Capture the cell that displays the provided text and extract its [x, y] central coordinate. 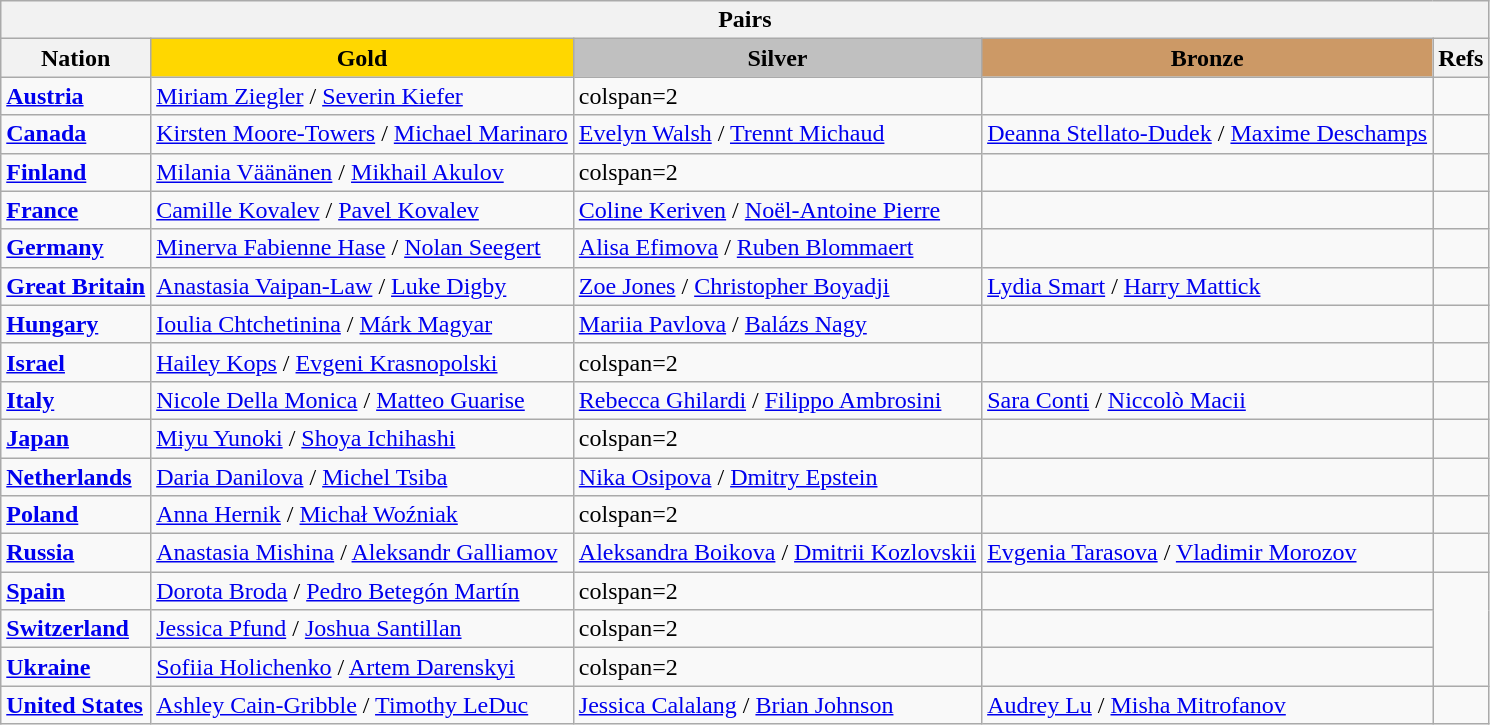
Sara Conti / Niccolò Macii [1208, 400]
Jessica Calalang / Brian Johnson [777, 705]
Refs [1461, 58]
Spain [76, 591]
Ioulia Chtchetinina / Márk Magyar [362, 324]
Minerva Fabienne Hase / Nolan Seegert [362, 248]
Finland [76, 172]
Milania Väänänen / Mikhail Akulov [362, 172]
Rebecca Ghilardi / Filippo Ambrosini [777, 400]
Sofiia Holichenko / Artem Darenskyi [362, 667]
Anastasia Mishina / Aleksandr Galliamov [362, 553]
Pairs [745, 20]
Kirsten Moore-Towers / Michael Marinaro [362, 134]
Bronze [1208, 58]
Italy [76, 400]
Poland [76, 515]
Austria [76, 96]
Israel [76, 362]
Camille Kovalev / Pavel Kovalev [362, 210]
Switzerland [76, 629]
Evelyn Walsh / Trennt Michaud [777, 134]
Anastasia Vaipan-Law / Luke Digby [362, 286]
Nicole Della Monica / Matteo Guarise [362, 400]
Ukraine [76, 667]
Great Britain [76, 286]
Evgenia Tarasova / Vladimir Morozov [1208, 553]
Canada [76, 134]
Hailey Kops / Evgeni Krasnopolski [362, 362]
Audrey Lu / Misha Mitrofanov [1208, 705]
France [76, 210]
United States [76, 705]
Aleksandra Boikova / Dmitrii Kozlovskii [777, 553]
Miriam Ziegler / Severin Kiefer [362, 96]
Gold [362, 58]
Jessica Pfund / Joshua Santillan [362, 629]
Netherlands [76, 477]
Alisa Efimova / Ruben Blommaert [777, 248]
Hungary [76, 324]
Germany [76, 248]
Japan [76, 438]
Zoe Jones / Christopher Boyadji [777, 286]
Lydia Smart / Harry Mattick [1208, 286]
Mariia Pavlova / Balázs Nagy [777, 324]
Miyu Yunoki / Shoya Ichihashi [362, 438]
Nation [76, 58]
Russia [76, 553]
Ashley Cain-Gribble / Timothy LeDuc [362, 705]
Anna Hernik / Michał Woźniak [362, 515]
Nika Osipova / Dmitry Epstein [777, 477]
Deanna Stellato-Dudek / Maxime Deschamps [1208, 134]
Daria Danilova / Michel Tsiba [362, 477]
Silver [777, 58]
Coline Keriven / Noël-Antoine Pierre [777, 210]
Dorota Broda / Pedro Betegón Martín [362, 591]
